Find where the given text appears and provide that cell's center as (x, y) coordinate. 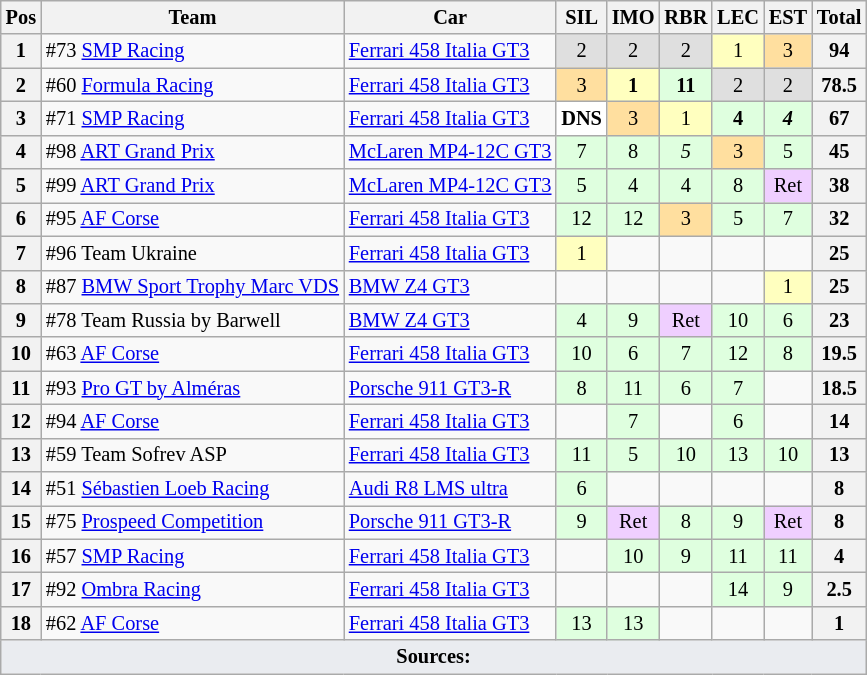
#87 BMW Sport Trophy Marc VDS (192, 287)
#60 Formula Racing (192, 85)
45 (839, 152)
2.5 (839, 589)
Total (839, 17)
#73 SMP Racing (192, 51)
IMO (634, 17)
#59 Team Sofrev ASP (192, 455)
RBR (686, 17)
18.5 (839, 388)
#99 ART Grand Prix (192, 186)
38 (839, 186)
#71 SMP Racing (192, 118)
17 (21, 589)
#63 AF Corse (192, 354)
16 (21, 556)
#93 Pro GT by Alméras (192, 388)
78.5 (839, 85)
23 (839, 320)
#57 SMP Racing (192, 556)
#95 AF Corse (192, 219)
Car (450, 17)
#51 Sébastien Loeb Racing (192, 489)
DNS (581, 118)
Sources: (434, 657)
Audi R8 LMS ultra (450, 489)
#94 AF Corse (192, 421)
Pos (21, 17)
#96 Team Ukraine (192, 253)
#62 AF Corse (192, 623)
32 (839, 219)
15 (21, 522)
19.5 (839, 354)
67 (839, 118)
#92 Ombra Racing (192, 589)
#98 ART Grand Prix (192, 152)
94 (839, 51)
SIL (581, 17)
Team (192, 17)
EST (788, 17)
LEC (738, 17)
#78 Team Russia by Barwell (192, 320)
#75 Prospeed Competition (192, 522)
18 (21, 623)
